Detect which cell encompasses the target text, then output its (X, Y) center coordinate. 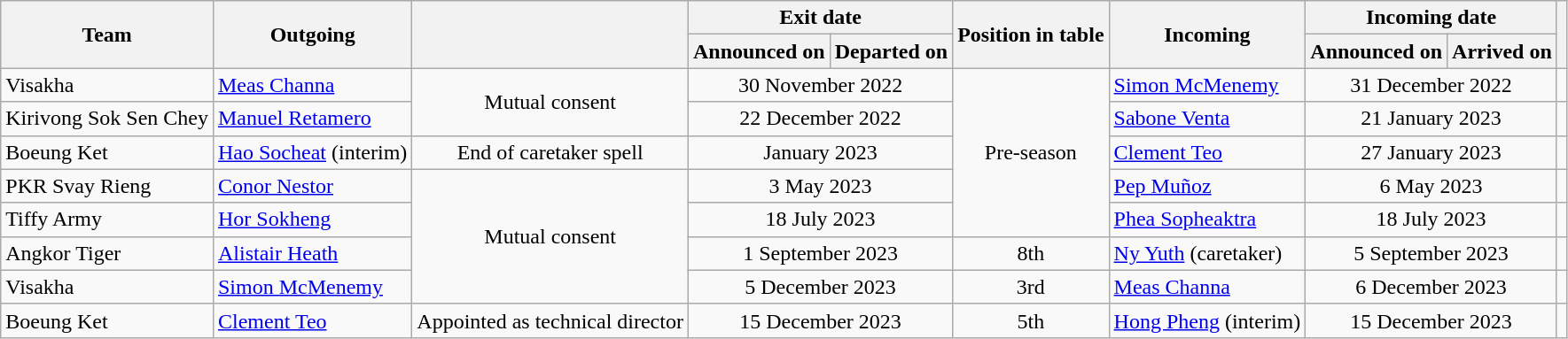
Hong Pheng (interim) (1207, 320)
Phea Sopheaktra (1207, 220)
January 2023 (820, 152)
Incoming (1207, 35)
3rd (1031, 287)
Hor Sokheng (312, 220)
27 January 2023 (1431, 152)
Tiffy Army (107, 220)
30 November 2022 (820, 85)
Alistair Heath (312, 253)
31 December 2022 (1431, 85)
End of caretaker spell (550, 152)
Incoming date (1431, 18)
Departed on (891, 51)
21 January 2023 (1431, 119)
5th (1031, 320)
Position in table (1031, 35)
3 May 2023 (820, 186)
Sabone Venta (1207, 119)
6 May 2023 (1431, 186)
Conor Nestor (312, 186)
PKR Svay Rieng (107, 186)
Manuel Retamero (312, 119)
6 December 2023 (1431, 287)
Pep Muñoz (1207, 186)
5 December 2023 (820, 287)
Arrived on (1502, 51)
Appointed as technical director (550, 320)
Angkor Tiger (107, 253)
1 September 2023 (820, 253)
8th (1031, 253)
Kirivong Sok Sen Chey (107, 119)
22 December 2022 (820, 119)
Hao Socheat (interim) (312, 152)
Pre-season (1031, 152)
5 September 2023 (1431, 253)
Team (107, 35)
Ny Yuth (caretaker) (1207, 253)
Exit date (820, 18)
Outgoing (312, 35)
